Capture the cell that displays the provided text and extract its (X, Y) central coordinate. 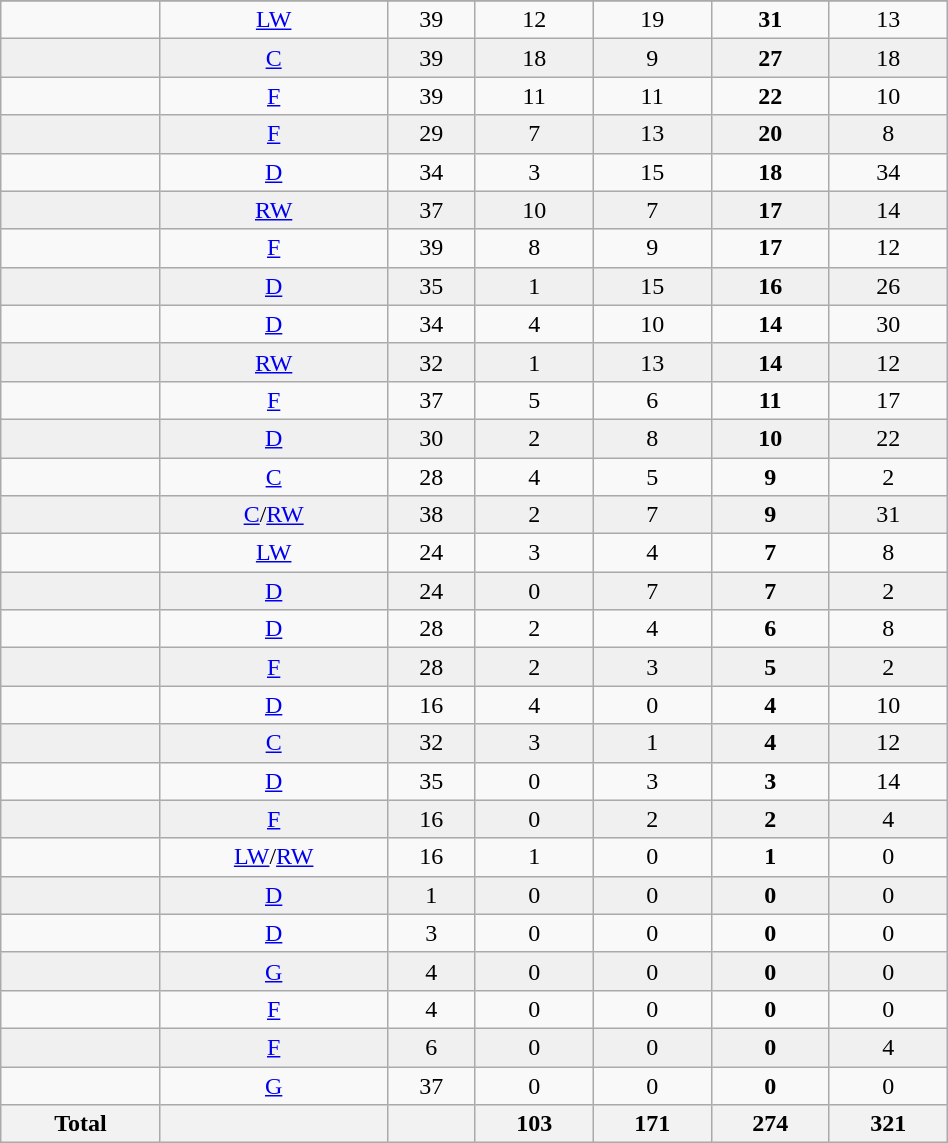
274 (770, 1124)
321 (888, 1124)
27 (770, 58)
Total (80, 1124)
29 (431, 134)
20 (770, 134)
LW/RW (274, 857)
38 (431, 515)
103 (534, 1124)
171 (652, 1124)
26 (888, 286)
19 (652, 20)
C/RW (274, 515)
